Output the (x, y) coordinate of the center of the cell containing the given text.  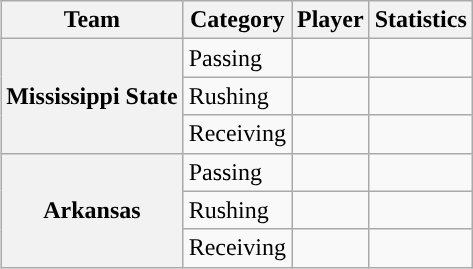
Statistics (420, 20)
Player (331, 20)
Mississippi State (92, 96)
Arkansas (92, 210)
Team (92, 20)
Category (237, 20)
